Locate the cell with the specified text and output its [X, Y] center coordinate. 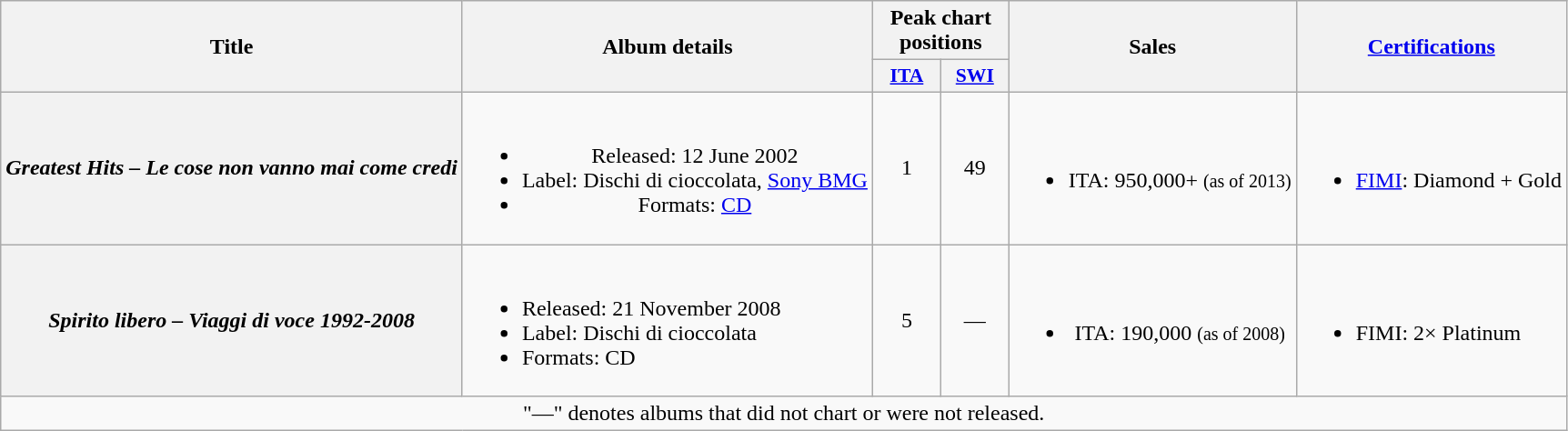
49 [975, 167]
ITA [906, 76]
Certifications [1432, 47]
Album details [668, 47]
1 [906, 167]
Spirito libero – Viaggi di voce 1992-2008 [232, 320]
FIMI: Diamond + Gold [1432, 167]
SWI [975, 76]
Sales [1152, 47]
Peak chart positions [940, 31]
5 [906, 320]
Released: 12 June 2002Label: Dischi di cioccolata, Sony BMGFormats: CD [668, 167]
Greatest Hits – Le cose non vanno mai come credi [232, 167]
Released: 21 November 2008Label: Dischi di cioccolataFormats: CD [668, 320]
"—" denotes albums that did not chart or were not released. [784, 414]
ITA: 950,000+ (as of 2013) [1152, 167]
— [975, 320]
ITA: 190,000 (as of 2008) [1152, 320]
Title [232, 47]
FIMI: 2× Platinum [1432, 320]
